Return the [x, y] coordinate for the center point of the cell that contains the specified text.  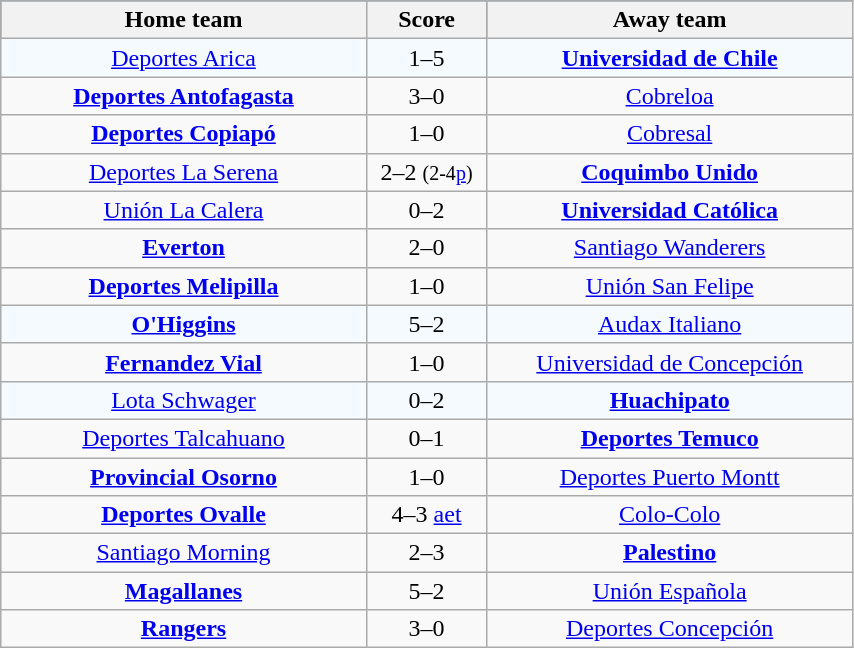
0–1 [426, 438]
Unión Española [670, 591]
Unión La Calera [184, 210]
Score [426, 20]
Cobreloa [670, 96]
Santiago Morning [184, 553]
Deportes Antofagasta [184, 96]
Universidad de Concepción [670, 362]
Deportes Talcahuano [184, 438]
1–5 [426, 58]
Santiago Wanderers [670, 248]
Palestino [670, 553]
Universidad Católica [670, 210]
2–3 [426, 553]
Coquimbo Unido [670, 172]
4–3 aet [426, 515]
Rangers [184, 629]
Magallanes [184, 591]
Deportes Copiapó [184, 134]
Cobresal [670, 134]
Lota Schwager [184, 400]
Provincial Osorno [184, 477]
Home team [184, 20]
Huachipato [670, 400]
Universidad de Chile [670, 58]
Audax Italiano [670, 324]
Fernandez Vial [184, 362]
Deportes Concepción [670, 629]
Colo-Colo [670, 515]
Deportes Melipilla [184, 286]
O'Higgins [184, 324]
2–2 (2-4p) [426, 172]
Everton [184, 248]
2–0 [426, 248]
Away team [670, 20]
Deportes La Serena [184, 172]
Unión San Felipe [670, 286]
Deportes Temuco [670, 438]
Deportes Puerto Montt [670, 477]
Deportes Arica [184, 58]
Deportes Ovalle [184, 515]
